Scan for the cell matching the given text and deliver its (X, Y) coordinate at center. 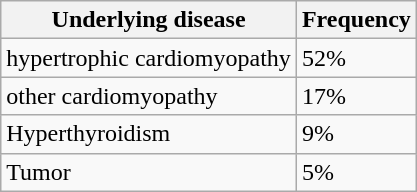
hypertrophic cardiomyopathy (149, 58)
52% (356, 58)
Hyperthyroidism (149, 134)
5% (356, 172)
Tumor (149, 172)
other cardiomyopathy (149, 96)
17% (356, 96)
9% (356, 134)
Underlying disease (149, 20)
Frequency (356, 20)
